Output the (x, y) coordinate of the center of the cell containing the given text.  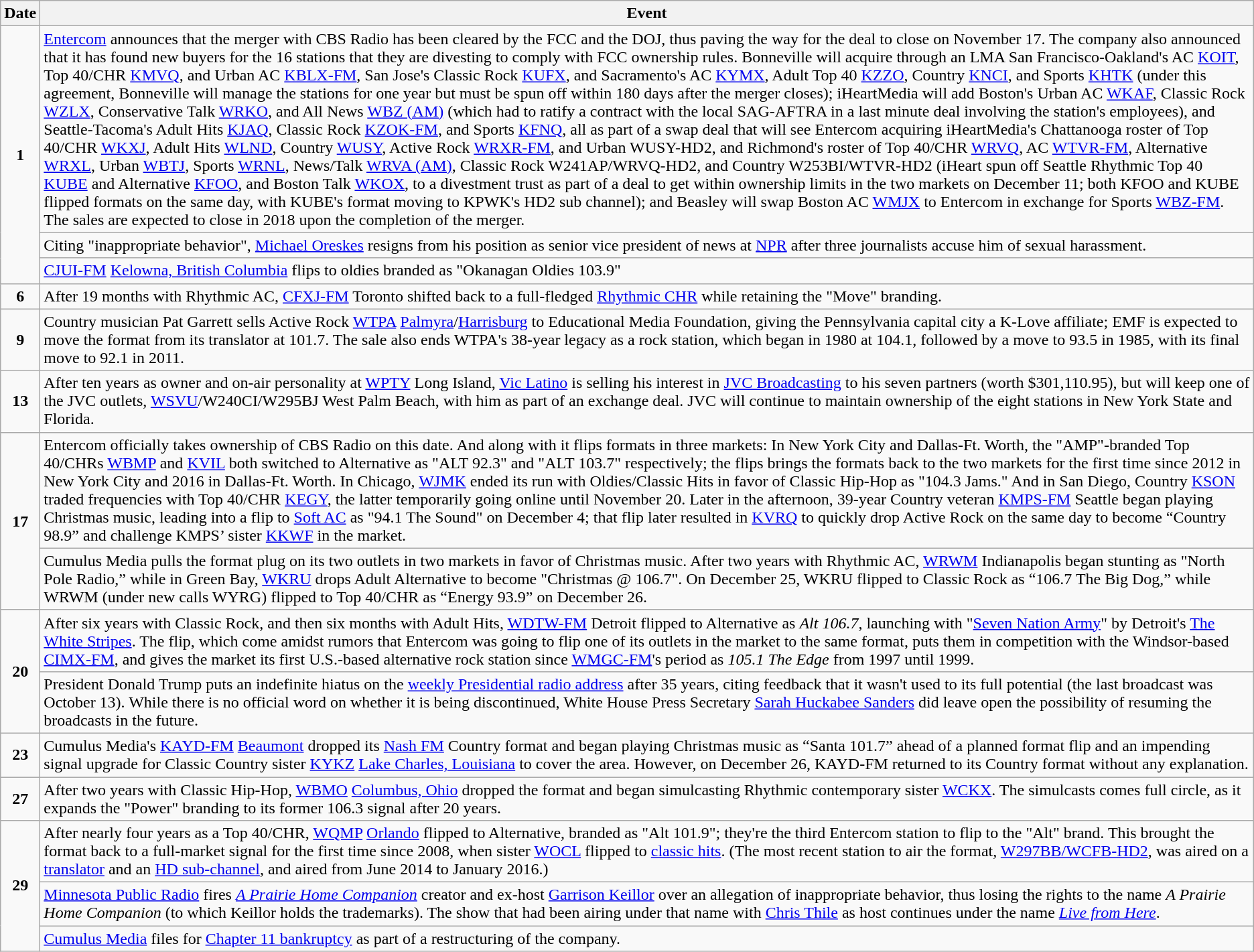
After 19 months with Rhythmic AC, CFXJ-FM Toronto shifted back to a full-fledged Rhythmic CHR while retaining the "Move" branding. (647, 296)
Event (647, 13)
CJUI-FM Kelowna, British Columbia flips to oldies branded as "Okanagan Oldies 103.9" (647, 271)
17 (20, 521)
1 (20, 155)
27 (20, 799)
29 (20, 886)
23 (20, 754)
9 (20, 340)
20 (20, 671)
Date (20, 13)
13 (20, 401)
Cumulus Media files for Chapter 11 bankruptcy as part of a restructuring of the company. (647, 939)
6 (20, 296)
